Output the (X, Y) coordinate of the center of the cell containing the given text.  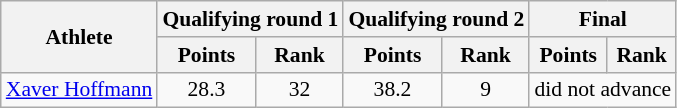
9 (486, 90)
38.2 (392, 90)
did not advance (602, 90)
28.3 (206, 90)
32 (300, 90)
Xaver Hoffmann (80, 90)
Final (602, 19)
Athlete (80, 36)
Qualifying round 1 (250, 19)
Qualifying round 2 (436, 19)
